Locate the cell with the specified text and output its [X, Y] center coordinate. 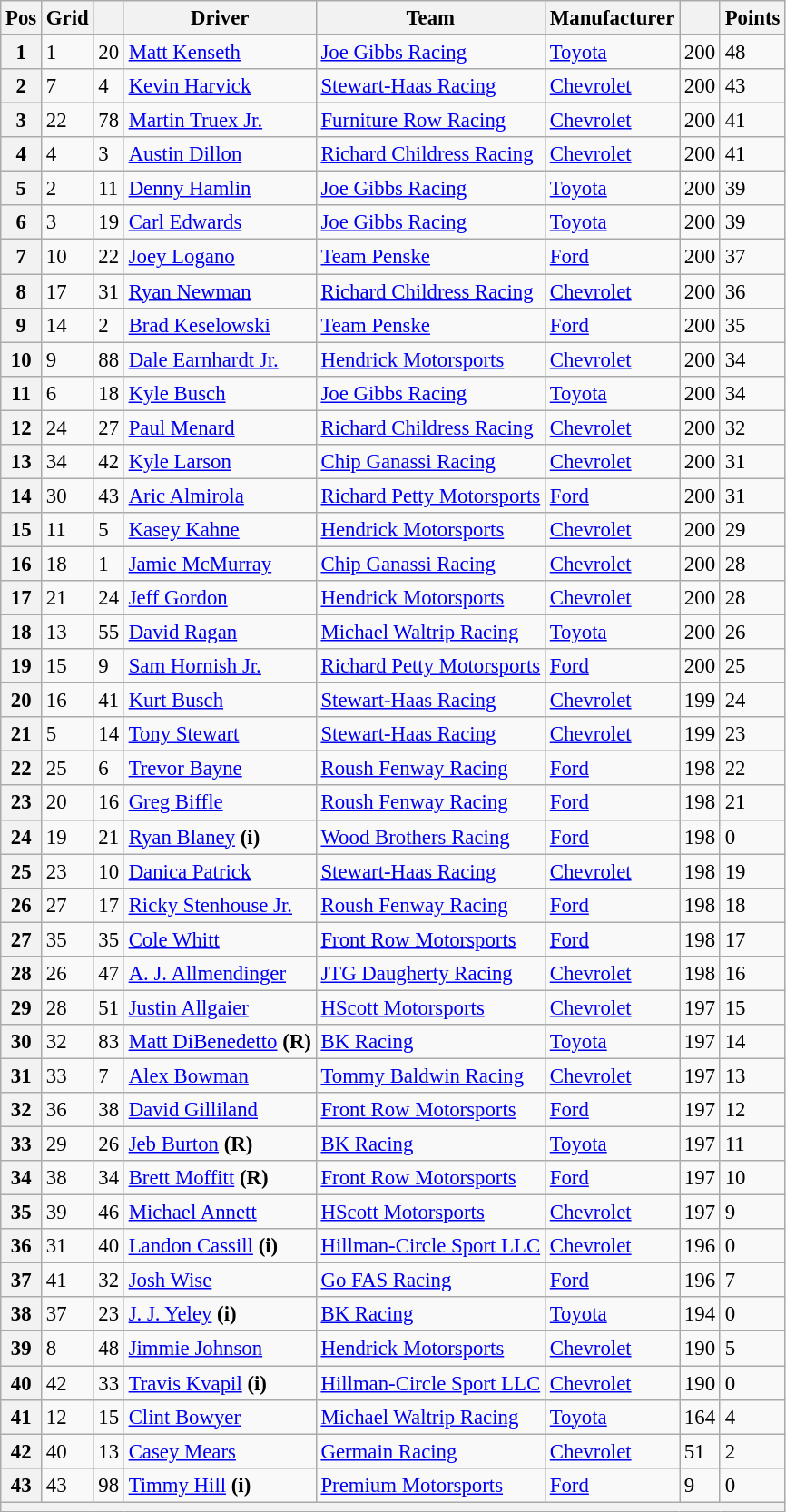
Austin Dillon [220, 154]
Premium Motorsports [430, 1485]
Brad Keselowski [220, 325]
Danica Patrick [220, 871]
Cole Whitt [220, 939]
Kevin Harvick [220, 86]
Michael Annett [220, 1213]
Kasey Kahne [220, 530]
88 [109, 359]
Wood Brothers Racing [430, 837]
Kyle Busch [220, 393]
Dale Earnhardt Jr. [220, 359]
194 [701, 1315]
JTG Daugherty Racing [430, 974]
Team [430, 18]
Furniture Row Racing [430, 121]
Brett Moffitt (R) [220, 1178]
David Gilliland [220, 1110]
Matt DiBenedetto (R) [220, 1042]
Go FAS Racing [430, 1281]
Carl Edwards [220, 222]
Landon Cassill (i) [220, 1246]
55 [109, 633]
Sam Hornish Jr. [220, 666]
46 [109, 1213]
78 [109, 121]
Jimmie Johnson [220, 1349]
Aric Almirola [220, 496]
98 [109, 1485]
Kyle Larson [220, 462]
Tony Stewart [220, 734]
Alex Bowman [220, 1075]
Denny Hamlin [220, 189]
Clint Bowyer [220, 1417]
Timmy Hill (i) [220, 1485]
Jamie McMurray [220, 564]
Tommy Baldwin Racing [430, 1075]
Ricky Stenhouse Jr. [220, 905]
Points [752, 18]
83 [109, 1042]
Travis Kvapil (i) [220, 1383]
Trevor Bayne [220, 769]
Manufacturer [612, 18]
Joey Logano [220, 257]
Paul Menard [220, 427]
Casey Mears [220, 1451]
Jeb Burton (R) [220, 1144]
Josh Wise [220, 1281]
J. J. Yeley (i) [220, 1315]
Ryan Newman [220, 291]
Ryan Blaney (i) [220, 837]
Kurt Busch [220, 701]
Matt Kenseth [220, 53]
Grid [67, 18]
Germain Racing [430, 1451]
Justin Allgaier [220, 1007]
David Ragan [220, 633]
Jeff Gordon [220, 598]
47 [109, 974]
164 [701, 1417]
Martin Truex Jr. [220, 121]
Greg Biffle [220, 803]
A. J. Allmendinger [220, 974]
Driver [220, 18]
Pos [22, 18]
